Identify which cell holds the provided text, then report its (x, y) central coordinate. 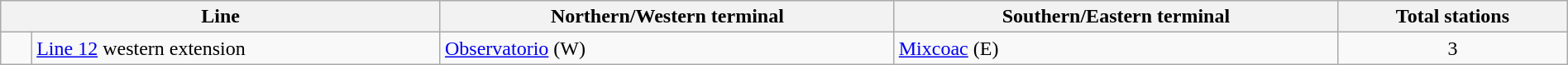
Mixcoac (E) (1116, 48)
Line 12 western extension (237, 48)
Total stations (1453, 17)
Observatorio (W) (667, 48)
3 (1453, 48)
Northern/Western terminal (667, 17)
Line (221, 17)
Southern/Eastern terminal (1116, 17)
